Pinpoint the cell where the given text exists, returning its (x, y) midpoint coordinate. 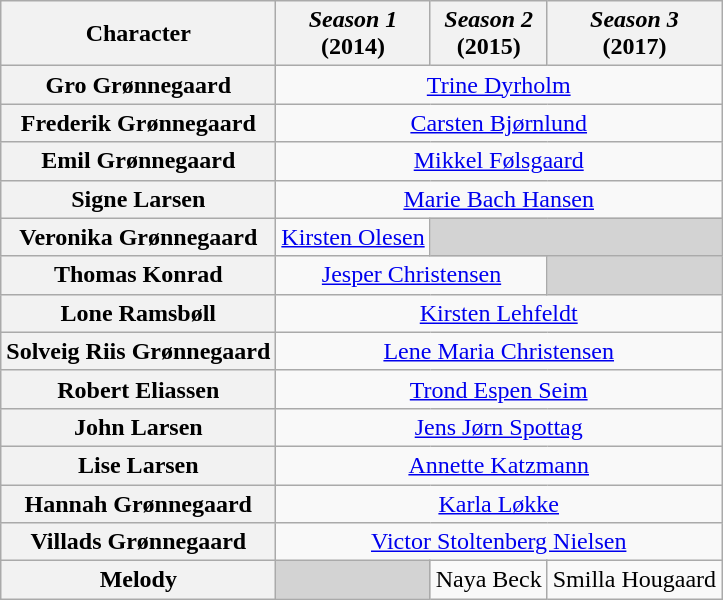
Karla Løkke (499, 503)
Thomas Konrad (138, 275)
Gro Grønnegaard (138, 85)
Signe Larsen (138, 199)
Villads Grønnegaard (138, 542)
Marie Bach Hansen (499, 199)
Victor Stoltenberg Nielsen (499, 542)
Robert Eliassen (138, 389)
Hannah Grønnegaard (138, 503)
Melody (138, 580)
Character (138, 34)
Season 1(2014) (353, 34)
Trine Dyrholm (499, 85)
Lise Larsen (138, 465)
Solveig Riis Grønnegaard (138, 351)
Kirsten Lehfeldt (499, 313)
Jesper Christensen (412, 275)
Frederik Grønnegaard (138, 123)
Annette Katzmann (499, 465)
Smilla Hougaard (634, 580)
Season 3(2017) (634, 34)
Emil Grønnegaard (138, 161)
Trond Espen Seim (499, 389)
Jens Jørn Spottag (499, 427)
Mikkel Følsgaard (499, 161)
Lene Maria Christensen (499, 351)
Carsten Bjørnlund (499, 123)
Veronika Grønnegaard (138, 237)
Lone Ramsbøll (138, 313)
Season 2(2015) (488, 34)
Naya Beck (488, 580)
Kirsten Olesen (353, 237)
John Larsen (138, 427)
